From the cell containing the given text, extract its center point as [X, Y] coordinate. 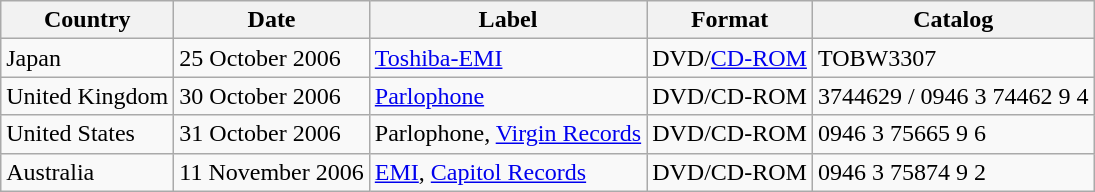
Format [730, 20]
Label [508, 20]
Date [272, 20]
Catalog [953, 20]
Toshiba-EMI [508, 58]
11 November 2006 [272, 172]
Japan [88, 58]
0946 3 75665 9 6 [953, 134]
United Kingdom [88, 96]
0946 3 75874 9 2 [953, 172]
Australia [88, 172]
25 October 2006 [272, 58]
Parlophone, Virgin Records [508, 134]
EMI, Capitol Records [508, 172]
3744629 / 0946 3 74462 9 4 [953, 96]
30 October 2006 [272, 96]
Parlophone [508, 96]
31 October 2006 [272, 134]
Country [88, 20]
United States [88, 134]
TOBW3307 [953, 58]
